Locate the cell with the specified text and output its [x, y] center coordinate. 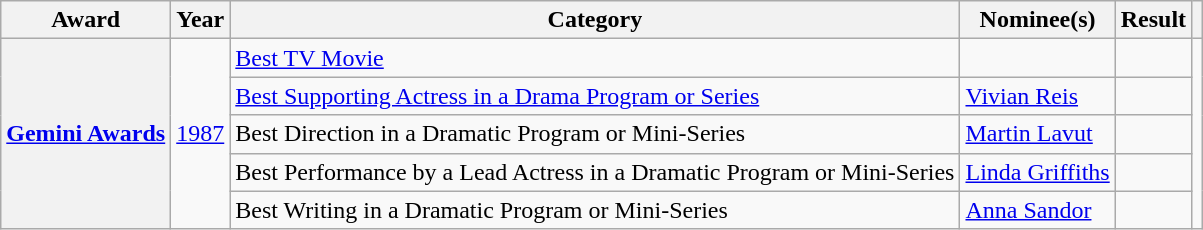
1987 [200, 134]
Gemini Awards [86, 134]
Award [86, 20]
Best TV Movie [595, 58]
Vivian Reis [1038, 96]
Result [1153, 20]
Anna Sandor [1038, 210]
Best Supporting Actress in a Drama Program or Series [595, 96]
Category [595, 20]
Best Direction in a Dramatic Program or Mini-Series [595, 134]
Linda Griffiths [1038, 172]
Martin Lavut [1038, 134]
Best Performance by a Lead Actress in a Dramatic Program or Mini-Series [595, 172]
Nominee(s) [1038, 20]
Year [200, 20]
Best Writing in a Dramatic Program or Mini-Series [595, 210]
